For the text-containing cell, return its midpoint in [x, y] coordinate format. 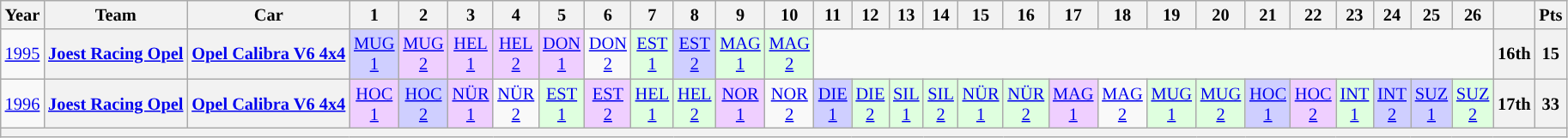
INT2 [1392, 104]
1995 [22, 54]
33 [1551, 104]
INT1 [1355, 104]
4 [515, 15]
22 [1314, 15]
12 [871, 15]
SUZ1 [1431, 104]
NOR2 [790, 104]
1996 [22, 104]
NOR1 [740, 104]
13 [906, 15]
2 [422, 15]
26 [1473, 15]
19 [1171, 15]
25 [1431, 15]
21 [1267, 15]
6 [608, 15]
17th [1514, 104]
16 [1025, 15]
DON1 [562, 54]
7 [653, 15]
Year [22, 15]
11 [833, 15]
Car [268, 15]
3 [471, 15]
14 [940, 15]
SUZ2 [1473, 104]
DIE2 [871, 104]
20 [1221, 15]
Pts [1551, 15]
SIL2 [940, 104]
9 [740, 15]
10 [790, 15]
DON2 [608, 54]
17 [1073, 15]
16th [1514, 54]
18 [1121, 15]
8 [694, 15]
SIL1 [906, 104]
23 [1355, 15]
5 [562, 15]
DIE1 [833, 104]
24 [1392, 15]
Team [115, 15]
1 [374, 15]
